Scan for the cell matching the given text and deliver its [x, y] coordinate at center. 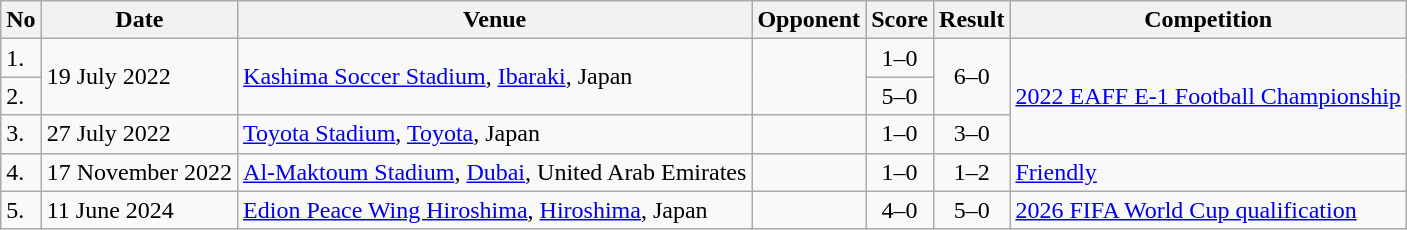
Friendly [1208, 172]
11 June 2024 [139, 210]
1–2 [972, 172]
Toyota Stadium, Toyota, Japan [495, 134]
19 July 2022 [139, 77]
6–0 [972, 77]
Al-Maktoum Stadium, Dubai, United Arab Emirates [495, 172]
2026 FIFA World Cup qualification [1208, 210]
Edion Peace Wing Hiroshima, Hiroshima, Japan [495, 210]
3–0 [972, 134]
Score [900, 20]
4. [21, 172]
No [21, 20]
Venue [495, 20]
4–0 [900, 210]
Competition [1208, 20]
2022 EAFF E-1 Football Championship [1208, 96]
3. [21, 134]
1. [21, 58]
2. [21, 96]
Kashima Soccer Stadium, Ibaraki, Japan [495, 77]
27 July 2022 [139, 134]
Date [139, 20]
Opponent [809, 20]
17 November 2022 [139, 172]
5. [21, 210]
Result [972, 20]
